For the text-containing cell, return its midpoint in (X, Y) coordinate format. 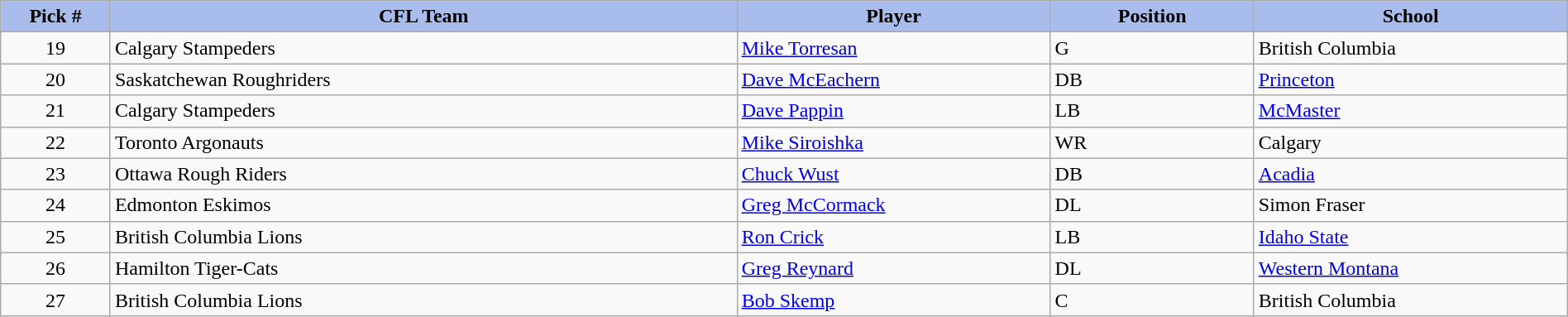
20 (56, 79)
Position (1152, 17)
Saskatchewan Roughriders (423, 79)
Idaho State (1411, 237)
24 (56, 205)
19 (56, 48)
Western Montana (1411, 268)
Dave Pappin (893, 111)
C (1152, 300)
22 (56, 142)
21 (56, 111)
Player (893, 17)
Dave McEachern (893, 79)
26 (56, 268)
G (1152, 48)
CFL Team (423, 17)
Simon Fraser (1411, 205)
25 (56, 237)
Pick # (56, 17)
Toronto Argonauts (423, 142)
Acadia (1411, 174)
Greg McCormack (893, 205)
WR (1152, 142)
Greg Reynard (893, 268)
Princeton (1411, 79)
Bob Skemp (893, 300)
23 (56, 174)
Chuck Wust (893, 174)
27 (56, 300)
Ottawa Rough Riders (423, 174)
School (1411, 17)
Mike Torresan (893, 48)
Ron Crick (893, 237)
Hamilton Tiger-Cats (423, 268)
Calgary (1411, 142)
Edmonton Eskimos (423, 205)
McMaster (1411, 111)
Mike Siroishka (893, 142)
